Determine the (X, Y) coordinate at the center of the cell enclosing the given text.  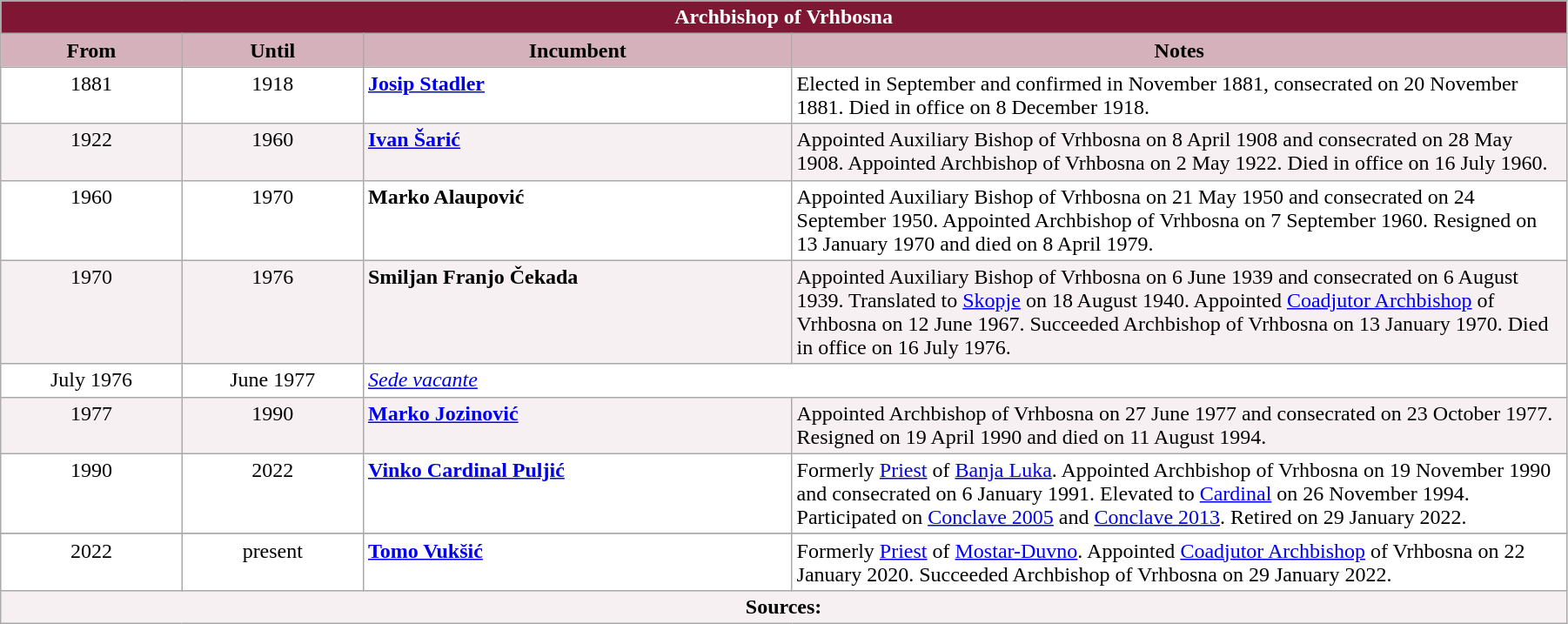
Formerly Priest of Mostar-Duvno. Appointed Coadjutor Archbishop of Vrhbosna on 22 January 2020. Succeeded Archbishop of Vrhbosna on 29 January 2022. (1179, 562)
Notes (1179, 50)
Marko Jozinović (578, 425)
Sede vacante (964, 380)
Vinko Cardinal Puljić (578, 493)
July 1976 (91, 380)
Elected in September and confirmed in November 1881, consecrated on 20 November 1881. Died in office on 8 December 1918. (1179, 96)
Archbishop of Vrhbosna (784, 17)
Until (272, 50)
Tomo Vukšić (578, 562)
1922 (91, 151)
1976 (272, 312)
Appointed Archbishop of Vrhbosna on 27 June 1977 and consecrated on 23 October 1977. Resigned on 19 April 1990 and died on 11 August 1994. (1179, 425)
1881 (91, 96)
present (272, 562)
Marko Alaupović (578, 220)
Smiljan Franjo Čekada (578, 312)
Josip Stadler (578, 96)
Sources: (784, 607)
Incumbent (578, 50)
1977 (91, 425)
From (91, 50)
June 1977 (272, 380)
1918 (272, 96)
Ivan Šarić (578, 151)
